From the cell containing the given text, extract its center point as [X, Y] coordinate. 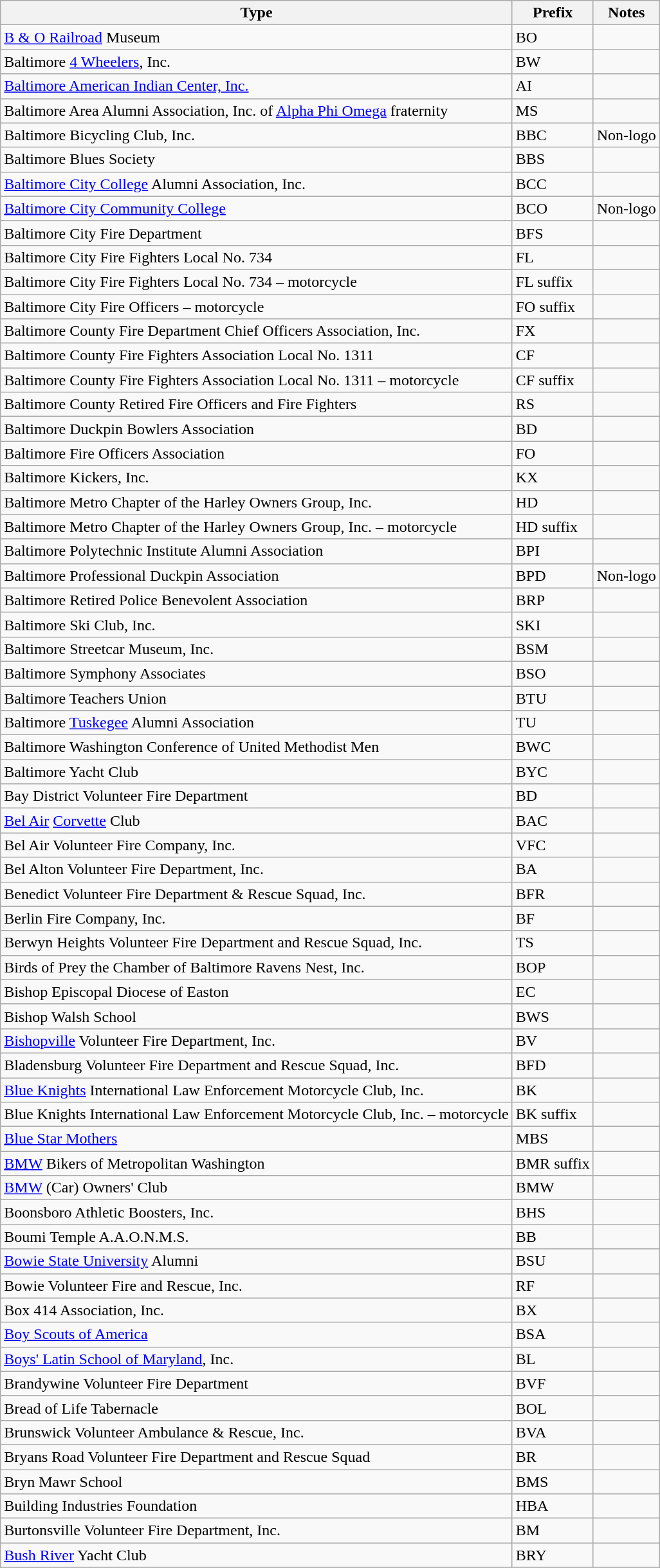
BMR suffix [553, 1163]
Baltimore American Indian Center, Inc. [256, 86]
Baltimore Kickers, Inc. [256, 478]
Boonsboro Athletic Boosters, Inc. [256, 1212]
EC [553, 992]
BMW (Car) Owners' Club [256, 1188]
Baltimore Symphony Associates [256, 673]
BK [553, 1090]
BSO [553, 673]
Blue Knights International Law Enforcement Motorcycle Club, Inc. [256, 1090]
Baltimore Area Alumni Association, Inc. of Alpha Phi Omega fraternity [256, 111]
BOP [553, 967]
Benedict Volunteer Fire Department & Rescue Squad, Inc. [256, 894]
Bread of Life Tabernacle [256, 1408]
BB [553, 1237]
Notes [627, 13]
BWS [553, 1016]
Berwyn Heights Volunteer Fire Department and Rescue Squad, Inc. [256, 943]
BM [553, 1531]
BVF [553, 1383]
BL [553, 1359]
BVA [553, 1432]
Bowie Volunteer Fire and Rescue, Inc. [256, 1286]
TU [553, 723]
Type [256, 13]
Baltimore City Community College [256, 208]
BOL [553, 1408]
BHS [553, 1212]
Baltimore Metro Chapter of the Harley Owners Group, Inc. [256, 502]
VFC [553, 845]
Baltimore Ski Club, Inc. [256, 624]
Burtonsville Volunteer Fire Department, Inc. [256, 1531]
BRY [553, 1555]
Bishop Episcopal Diocese of Easton [256, 992]
Baltimore City College Alumni Association, Inc. [256, 184]
BTU [553, 698]
Baltimore Bicycling Club, Inc. [256, 135]
Birds of Prey the Chamber of Baltimore Ravens Nest, Inc. [256, 967]
BK suffix [553, 1115]
Baltimore City Fire Officers – motorcycle [256, 307]
TS [553, 943]
BO [553, 37]
MBS [553, 1139]
Bishopville Volunteer Fire Department, Inc. [256, 1041]
BMS [553, 1481]
Bel Air Volunteer Fire Company, Inc. [256, 845]
Bryn Mawr School [256, 1481]
BCO [553, 208]
Blue Star Mothers [256, 1139]
BYC [553, 772]
BFS [553, 233]
BR [553, 1457]
Prefix [553, 13]
Bryans Road Volunteer Fire Department and Rescue Squad [256, 1457]
BMW [553, 1188]
Boy Scouts of America [256, 1335]
CF suffix [553, 380]
Boys' Latin School of Maryland, Inc. [256, 1359]
BWC [553, 747]
Baltimore Blues Society [256, 160]
Bel Air Corvette Club [256, 821]
Baltimore Fire Officers Association [256, 453]
BCC [553, 184]
BSA [553, 1335]
FL [553, 257]
B & O Railroad Museum [256, 37]
RF [553, 1286]
Bladensburg Volunteer Fire Department and Rescue Squad, Inc. [256, 1065]
Building Industries Foundation [256, 1506]
KX [553, 478]
Baltimore Professional Duckpin Association [256, 576]
Bay District Volunteer Fire Department [256, 796]
BF [553, 918]
BA [553, 870]
Box 414 Association, Inc. [256, 1310]
CF [553, 356]
Baltimore City Fire Department [256, 233]
BBC [553, 135]
FX [553, 331]
Baltimore County Fire Fighters Association Local No. 1311 [256, 356]
Bel Alton Volunteer Fire Department, Inc. [256, 870]
BPD [553, 576]
Brandywine Volunteer Fire Department [256, 1383]
BFD [553, 1065]
HBA [553, 1506]
Baltimore Tuskegee Alumni Association [256, 723]
BRP [553, 600]
BPI [553, 551]
Baltimore County Fire Fighters Association Local No. 1311 – motorcycle [256, 380]
BBS [553, 160]
BMW Bikers of Metropolitan Washington [256, 1163]
Baltimore Streetcar Museum, Inc. [256, 649]
Baltimore Metro Chapter of the Harley Owners Group, Inc. – motorcycle [256, 527]
AI [553, 86]
Baltimore City Fire Fighters Local No. 734 [256, 257]
Baltimore Washington Conference of United Methodist Men [256, 747]
BSM [553, 649]
Baltimore County Fire Department Chief Officers Association, Inc. [256, 331]
Baltimore Duckpin Bowlers Association [256, 429]
BAC [553, 821]
Baltimore City Fire Fighters Local No. 734 – motorcycle [256, 282]
BW [553, 62]
RS [553, 405]
SKI [553, 624]
Baltimore Polytechnic Institute Alumni Association [256, 551]
HD suffix [553, 527]
MS [553, 111]
Brunswick Volunteer Ambulance & Rescue, Inc. [256, 1432]
BV [553, 1041]
BFR [553, 894]
Boumi Temple A.A.O.N.M.S. [256, 1237]
Baltimore 4 Wheelers, Inc. [256, 62]
HD [553, 502]
Berlin Fire Company, Inc. [256, 918]
BSU [553, 1261]
Baltimore Teachers Union [256, 698]
Baltimore County Retired Fire Officers and Fire Fighters [256, 405]
FL suffix [553, 282]
Bush River Yacht Club [256, 1555]
Blue Knights International Law Enforcement Motorcycle Club, Inc. – motorcycle [256, 1115]
BX [553, 1310]
Baltimore Yacht Club [256, 772]
Bishop Walsh School [256, 1016]
Baltimore Retired Police Benevolent Association [256, 600]
FO [553, 453]
FO suffix [553, 307]
Bowie State University Alumni [256, 1261]
